Locate the cell with the specified text and output its (x, y) center coordinate. 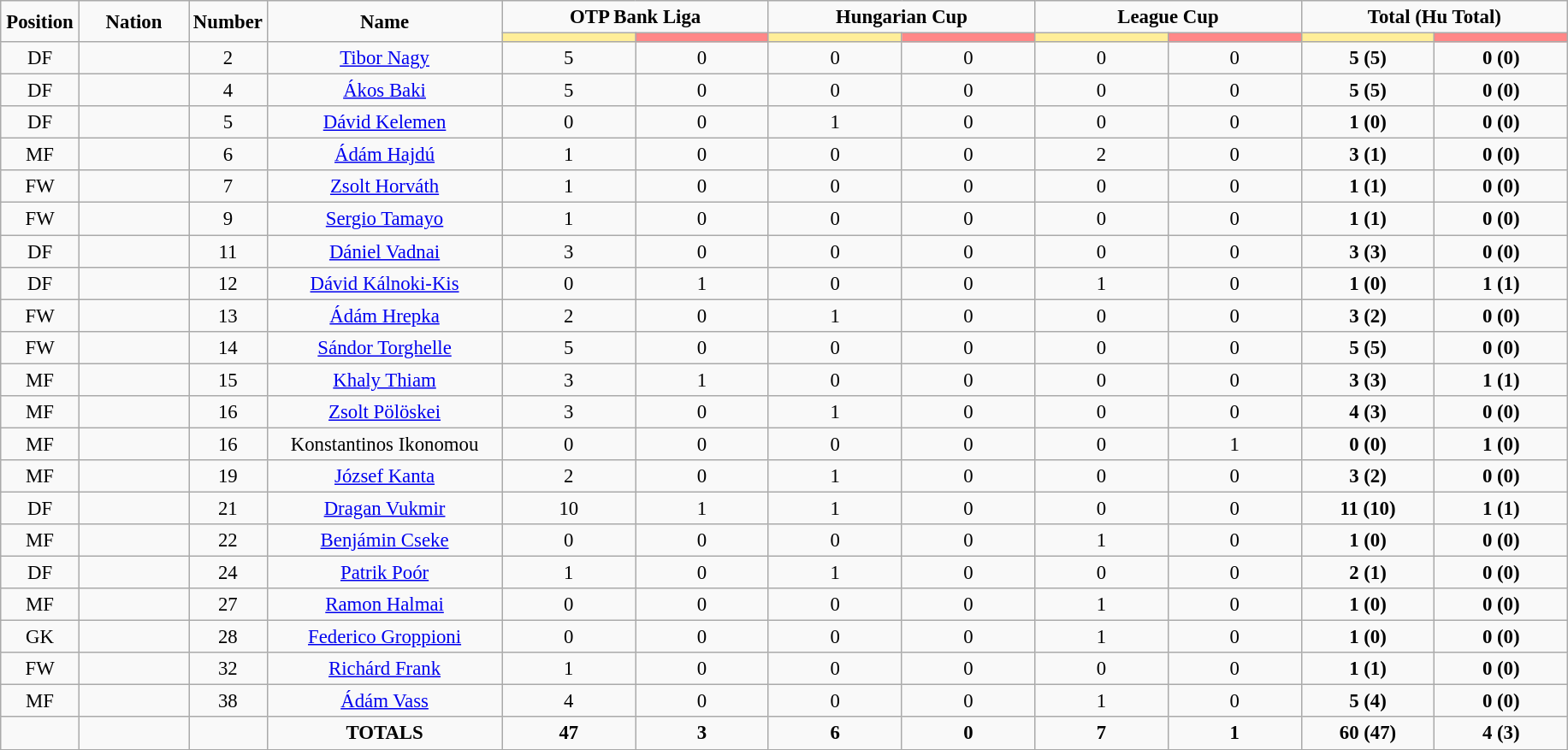
Position (40, 21)
Benjámin Cseke (385, 540)
Number (228, 21)
Total (Hu Total) (1435, 17)
11 (228, 251)
League Cup (1169, 17)
Patrik Poór (385, 573)
19 (228, 476)
TOTALS (385, 734)
10 (569, 508)
Dragan Vukmir (385, 508)
Zsolt Horváth (385, 187)
38 (228, 701)
József Kanta (385, 476)
5 (4) (1368, 701)
Nation (133, 21)
47 (569, 734)
Richárd Frank (385, 669)
Ramon Halmai (385, 605)
Dávid Kelemen (385, 122)
Zsolt Pölöskei (385, 412)
OTP Bank Liga (635, 17)
15 (228, 380)
32 (228, 669)
Ádám Hajdú (385, 155)
13 (228, 316)
Dániel Vadnai (385, 251)
Sándor Torghelle (385, 347)
27 (228, 605)
Dávid Kálnoki-Kis (385, 283)
Hungarian Cup (902, 17)
22 (228, 540)
Ákos Baki (385, 91)
Ádám Vass (385, 701)
9 (228, 219)
3 (1) (1368, 155)
14 (228, 347)
Name (385, 21)
Sergio Tamayo (385, 219)
2 (1) (1368, 573)
60 (47) (1368, 734)
28 (228, 637)
21 (228, 508)
12 (228, 283)
Tibor Nagy (385, 58)
GK (40, 637)
Konstantinos Ikonomou (385, 444)
Federico Groppioni (385, 637)
Ádám Hrepka (385, 316)
11 (10) (1368, 508)
Khaly Thiam (385, 380)
24 (228, 573)
